For the text-containing cell, return its midpoint in (X, Y) coordinate format. 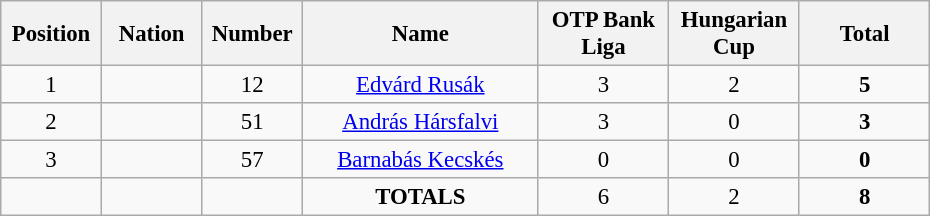
5 (864, 85)
Edvárd Rusák (421, 85)
Name (421, 34)
12 (252, 85)
51 (252, 122)
6 (604, 197)
OTP Bank Liga (604, 34)
57 (252, 160)
8 (864, 197)
Number (252, 34)
1 (52, 85)
TOTALS (421, 197)
Total (864, 34)
Position (52, 34)
Nation (152, 34)
András Hársfalvi (421, 122)
Barnabás Kecskés (421, 160)
Hungarian Cup (734, 34)
